Pinpoint the cell where the given text exists, returning its (X, Y) midpoint coordinate. 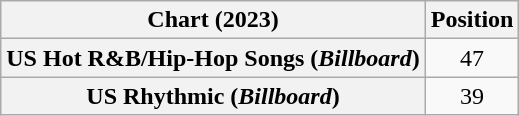
Position (472, 20)
47 (472, 58)
Chart (2023) (213, 20)
US Rhythmic (Billboard) (213, 96)
US Hot R&B/Hip-Hop Songs (Billboard) (213, 58)
39 (472, 96)
